Return the [X, Y] coordinate for the center point of the cell that contains the specified text.  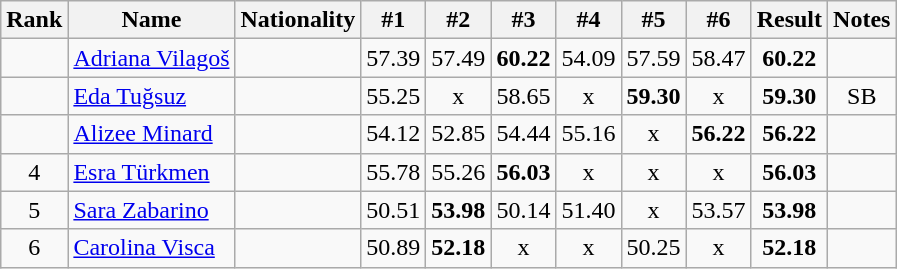
4 [34, 172]
55.16 [588, 134]
Adriana Vilagoš [152, 58]
55.25 [394, 96]
5 [34, 210]
54.09 [588, 58]
Alizee Minard [152, 134]
SB [862, 96]
57.49 [458, 58]
50.25 [654, 248]
Nationality [298, 20]
Carolina Visca [152, 248]
Rank [34, 20]
#4 [588, 20]
Result [789, 20]
Eda Tuğsuz [152, 96]
Sara Zabarino [152, 210]
51.40 [588, 210]
Notes [862, 20]
54.44 [524, 134]
55.78 [394, 172]
55.26 [458, 172]
50.14 [524, 210]
50.89 [394, 248]
Esra Türkmen [152, 172]
57.39 [394, 58]
52.85 [458, 134]
#5 [654, 20]
#1 [394, 20]
Name [152, 20]
6 [34, 248]
#2 [458, 20]
50.51 [394, 210]
57.59 [654, 58]
54.12 [394, 134]
58.47 [718, 58]
58.65 [524, 96]
#3 [524, 20]
#6 [718, 20]
53.57 [718, 210]
